Detect which cell encompasses the target text, then output its (X, Y) center coordinate. 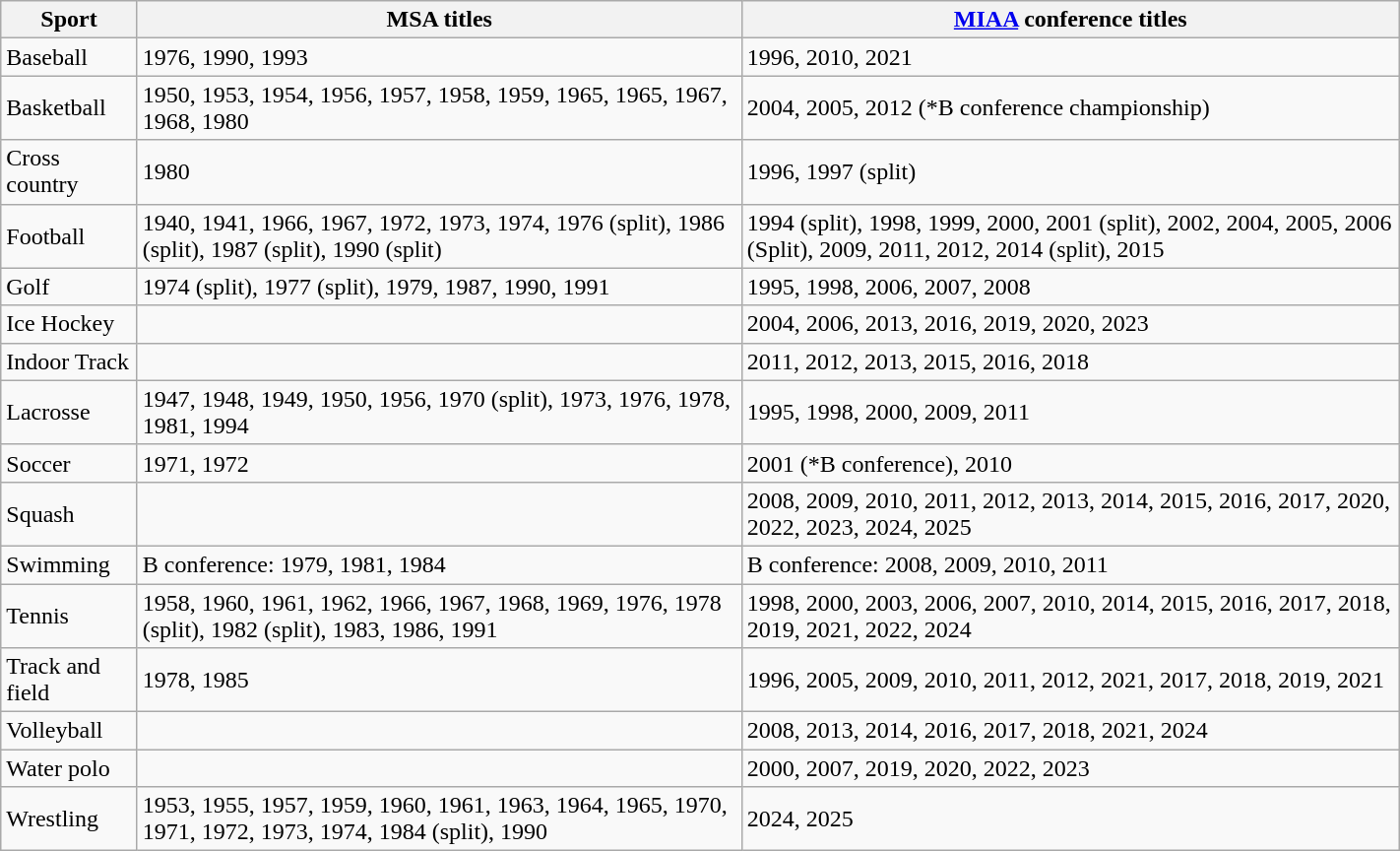
Football (69, 236)
B conference: 1979, 1981, 1984 (439, 564)
Squash (69, 514)
Basketball (69, 108)
MSA titles (439, 20)
Golf (69, 287)
Baseball (69, 57)
Lacrosse (69, 412)
Swimming (69, 564)
1971, 1972 (439, 463)
MIAA conference titles (1070, 20)
1998, 2000, 2003, 2006, 2007, 2010, 2014, 2015, 2016, 2017, 2018, 2019, 2021, 2022, 2024 (1070, 615)
2008, 2009, 2010, 2011, 2012, 2013, 2014, 2015, 2016, 2017, 2020, 2022, 2023, 2024, 2025 (1070, 514)
Ice Hockey (69, 324)
Wrestling (69, 819)
2004, 2005, 2012 (*B conference championship) (1070, 108)
1947, 1948, 1949, 1950, 1956, 1970 (split), 1973, 1976, 1978, 1981, 1994 (439, 412)
1958, 1960, 1961, 1962, 1966, 1967, 1968, 1969, 1976, 1978 (split), 1982 (split), 1983, 1986, 1991 (439, 615)
1996, 1997 (split) (1070, 171)
1996, 2010, 2021 (1070, 57)
1976, 1990, 1993 (439, 57)
2001 (*B conference), 2010 (1070, 463)
2008, 2013, 2014, 2016, 2017, 2018, 2021, 2024 (1070, 731)
Tennis (69, 615)
Track and field (69, 680)
1974 (split), 1977 (split), 1979, 1987, 1990, 1991 (439, 287)
1953, 1955, 1957, 1959, 1960, 1961, 1963, 1964, 1965, 1970, 1971, 1972, 1973, 1974, 1984 (split), 1990 (439, 819)
1995, 1998, 2006, 2007, 2008 (1070, 287)
Water polo (69, 768)
B conference: 2008, 2009, 2010, 2011 (1070, 564)
2011, 2012, 2013, 2015, 2016, 2018 (1070, 361)
1940, 1941, 1966, 1967, 1972, 1973, 1974, 1976 (split), 1986 (split), 1987 (split), 1990 (split) (439, 236)
Cross country (69, 171)
Soccer (69, 463)
2024, 2025 (1070, 819)
2004, 2006, 2013, 2016, 2019, 2020, 2023 (1070, 324)
Volleyball (69, 731)
1950, 1953, 1954, 1956, 1957, 1958, 1959, 1965, 1965, 1967, 1968, 1980 (439, 108)
Indoor Track (69, 361)
Sport (69, 20)
1978, 1985 (439, 680)
1995, 1998, 2000, 2009, 2011 (1070, 412)
1980 (439, 171)
1996, 2005, 2009, 2010, 2011, 2012, 2021, 2017, 2018, 2019, 2021 (1070, 680)
1994 (split), 1998, 1999, 2000, 2001 (split), 2002, 2004, 2005, 2006 (Split), 2009, 2011, 2012, 2014 (split), 2015 (1070, 236)
2000, 2007, 2019, 2020, 2022, 2023 (1070, 768)
